Output the (X, Y) coordinate of the center of the cell containing the given text.  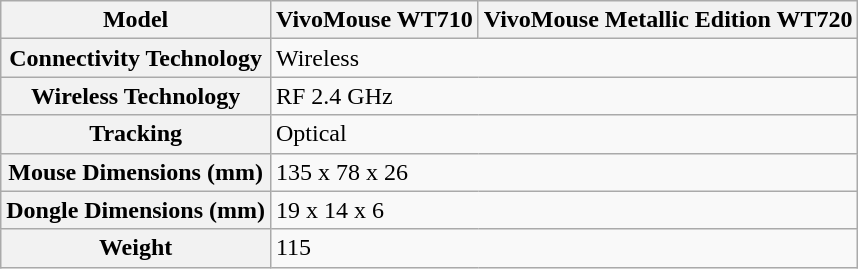
Mouse Dimensions (mm) (136, 172)
Model (136, 20)
Optical (564, 134)
19 x 14 x 6 (564, 210)
Wireless (564, 58)
Tracking (136, 134)
135 x 78 x 26 (564, 172)
RF 2.4 GHz (564, 96)
115 (564, 248)
VivoMouse WT710 (374, 20)
Dongle Dimensions (mm) (136, 210)
Weight (136, 248)
Wireless Technology (136, 96)
Connectivity Technology (136, 58)
VivoMouse Metallic Edition WT720 (668, 20)
